Locate the cell with the specified text and output its [x, y] center coordinate. 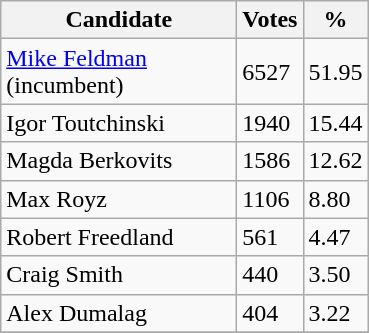
3.22 [336, 313]
Candidate [119, 20]
8.80 [336, 199]
Max Royz [119, 199]
Mike Feldman (incumbent) [119, 72]
% [336, 20]
Igor Toutchinski [119, 123]
Alex Dumalag [119, 313]
4.47 [336, 237]
Magda Berkovits [119, 161]
12.62 [336, 161]
1586 [270, 161]
6527 [270, 72]
Robert Freedland [119, 237]
15.44 [336, 123]
Craig Smith [119, 275]
440 [270, 275]
51.95 [336, 72]
Votes [270, 20]
1106 [270, 199]
561 [270, 237]
1940 [270, 123]
3.50 [336, 275]
404 [270, 313]
